Return the [x, y] coordinate for the center point of the cell that contains the specified text.  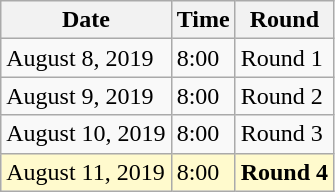
August 10, 2019 [86, 134]
August 8, 2019 [86, 58]
August 9, 2019 [86, 96]
Round 4 [284, 172]
Round [284, 20]
Round 2 [284, 96]
August 11, 2019 [86, 172]
Round 3 [284, 134]
Round 1 [284, 58]
Time [203, 20]
Date [86, 20]
